Find where the given text appears and provide that cell's center as [x, y] coordinate. 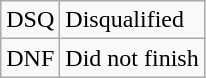
DSQ [30, 20]
Did not finish [132, 58]
Disqualified [132, 20]
DNF [30, 58]
